Return [X, Y] of the center of cell containing provided text 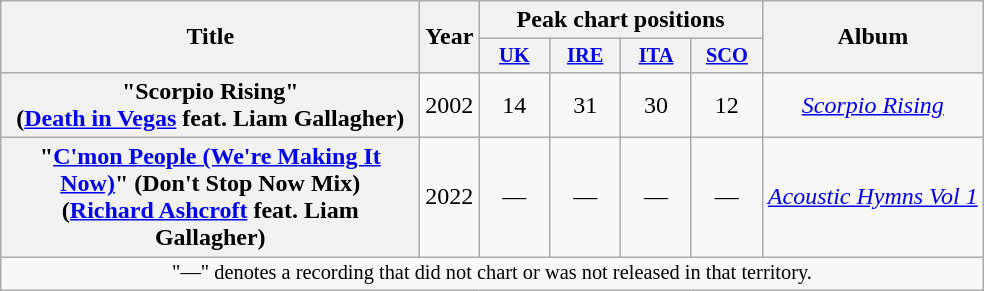
31 [586, 104]
Scorpio Rising [872, 104]
2022 [450, 198]
ITA [656, 56]
Acoustic Hymns Vol 1 [872, 198]
14 [514, 104]
Album [872, 37]
Peak chart positions [620, 20]
SCO [726, 56]
12 [726, 104]
IRE [586, 56]
"—" denotes a recording that did not chart or was not released in that territory. [492, 274]
UK [514, 56]
2002 [450, 104]
Title [210, 37]
30 [656, 104]
"Scorpio Rising"(Death in Vegas feat. Liam Gallagher) [210, 104]
Year [450, 37]
"C'mon People (We're Making It Now)" (Don't Stop Now Mix)(Richard Ashcroft feat. Liam Gallagher) [210, 198]
